Determine the [x, y] coordinate at the center of the cell enclosing the given text.  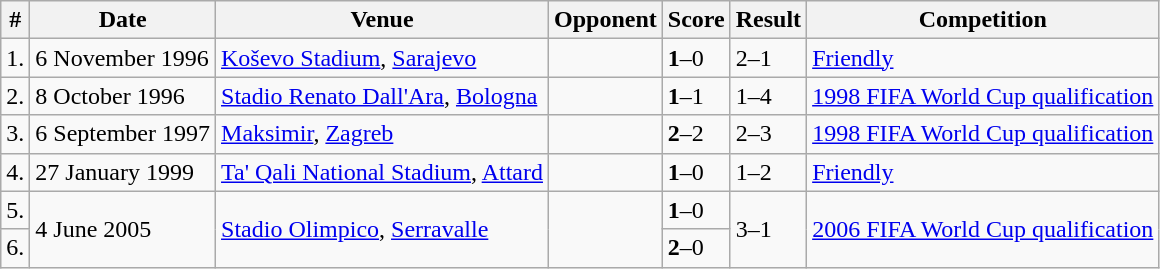
Maksimir, Zagreb [382, 134]
2–1 [768, 58]
Competition [983, 20]
4. [16, 172]
8 October 1996 [123, 96]
Ta' Qali National Stadium, Attard [382, 172]
Result [768, 20]
Venue [382, 20]
3–1 [768, 229]
2–0 [696, 248]
2–2 [696, 134]
2006 FIFA World Cup qualification [983, 229]
4 June 2005 [123, 229]
27 January 1999 [123, 172]
2–3 [768, 134]
# [16, 20]
1–2 [768, 172]
6 November 1996 [123, 58]
Stadio Renato Dall'Ara, Bologna [382, 96]
2. [16, 96]
Stadio Olimpico, Serravalle [382, 229]
Score [696, 20]
Date [123, 20]
3. [16, 134]
1–4 [768, 96]
6. [16, 248]
6 September 1997 [123, 134]
1. [16, 58]
Koševo Stadium, Sarajevo [382, 58]
1–1 [696, 96]
Opponent [606, 20]
5. [16, 210]
